Capture the cell that displays the provided text and extract its [x, y] central coordinate. 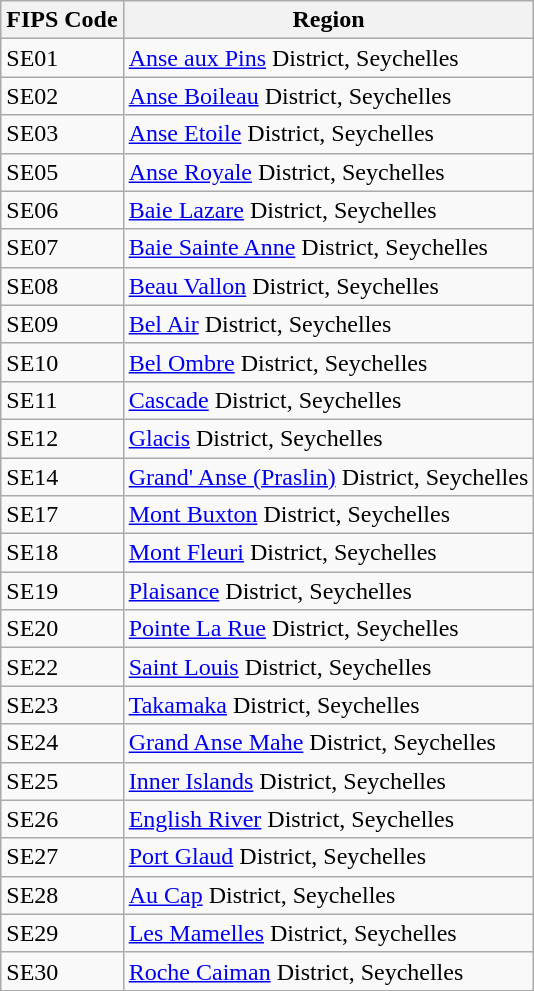
SE23 [62, 705]
SE25 [62, 781]
Saint Louis District, Seychelles [328, 667]
SE05 [62, 172]
Grand' Anse (Praslin) District, Seychelles [328, 477]
SE20 [62, 629]
English River District, Seychelles [328, 819]
SE10 [62, 362]
FIPS Code [62, 20]
Roche Caiman District, Seychelles [328, 971]
Pointe La Rue District, Seychelles [328, 629]
Inner Islands District, Seychelles [328, 781]
SE18 [62, 553]
Baie Sainte Anne District, Seychelles [328, 248]
Bel Air District, Seychelles [328, 324]
Anse Boileau District, Seychelles [328, 96]
SE12 [62, 438]
SE14 [62, 477]
Port Glaud District, Seychelles [328, 857]
SE26 [62, 819]
SE02 [62, 96]
SE06 [62, 210]
SE29 [62, 933]
Anse Etoile District, Seychelles [328, 134]
Beau Vallon District, Seychelles [328, 286]
SE17 [62, 515]
Mont Fleuri District, Seychelles [328, 553]
Anse aux Pins District, Seychelles [328, 58]
Plaisance District, Seychelles [328, 591]
Mont Buxton District, Seychelles [328, 515]
SE22 [62, 667]
Anse Royale District, Seychelles [328, 172]
Glacis District, Seychelles [328, 438]
SE08 [62, 286]
SE28 [62, 895]
Cascade District, Seychelles [328, 400]
Au Cap District, Seychelles [328, 895]
SE19 [62, 591]
Region [328, 20]
Takamaka District, Seychelles [328, 705]
Les Mamelles District, Seychelles [328, 933]
SE07 [62, 248]
SE24 [62, 743]
SE11 [62, 400]
SE01 [62, 58]
SE03 [62, 134]
SE30 [62, 971]
Bel Ombre District, Seychelles [328, 362]
SE27 [62, 857]
Baie Lazare District, Seychelles [328, 210]
Grand Anse Mahe District, Seychelles [328, 743]
SE09 [62, 324]
